Output the (X, Y) coordinate of the center of the cell containing the given text.  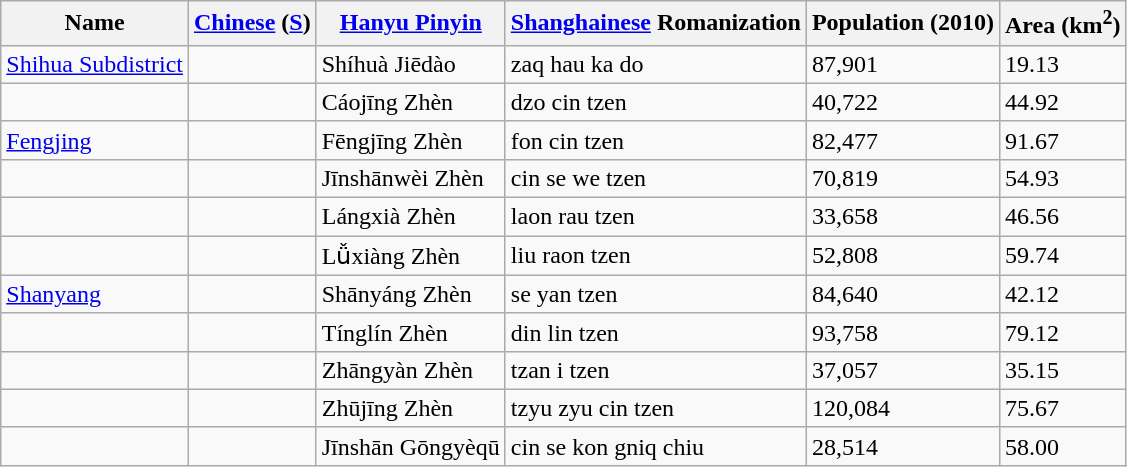
Shānyáng Zhèn (410, 294)
54.93 (1062, 178)
Jīnshān Gōngyèqū (410, 446)
laon rau tzen (656, 217)
Chinese (S) (252, 24)
28,514 (902, 446)
Cáojīng Zhèn (410, 102)
33,658 (902, 217)
Zhāngyàn Zhèn (410, 370)
fon cin tzen (656, 140)
Population (2010) (902, 24)
Hanyu Pinyin (410, 24)
liu raon tzen (656, 256)
Tínglín Zhèn (410, 332)
59.74 (1062, 256)
din lin tzen (656, 332)
Shanghainese Romanization (656, 24)
Lǚxiàng Zhèn (410, 256)
Fengjing (95, 140)
93,758 (902, 332)
cin se we tzen (656, 178)
35.15 (1062, 370)
75.67 (1062, 408)
cin se kon gniq chiu (656, 446)
Shanyang (95, 294)
79.12 (1062, 332)
Lángxià Zhèn (410, 217)
42.12 (1062, 294)
46.56 (1062, 217)
58.00 (1062, 446)
40,722 (902, 102)
se yan tzen (656, 294)
zaq hau ka do (656, 64)
dzo cin tzen (656, 102)
Name (95, 24)
Shihua Subdistrict (95, 64)
52,808 (902, 256)
37,057 (902, 370)
Zhūjīng Zhèn (410, 408)
91.67 (1062, 140)
120,084 (902, 408)
70,819 (902, 178)
82,477 (902, 140)
tzyu zyu cin tzen (656, 408)
Fēngjīng Zhèn (410, 140)
Shíhuà Jiēdào (410, 64)
Jīnshānwèi Zhèn (410, 178)
87,901 (902, 64)
44.92 (1062, 102)
19.13 (1062, 64)
84,640 (902, 294)
tzan i tzen (656, 370)
Area (km2) (1062, 24)
